From the cell containing the given text, extract its center point as (x, y) coordinate. 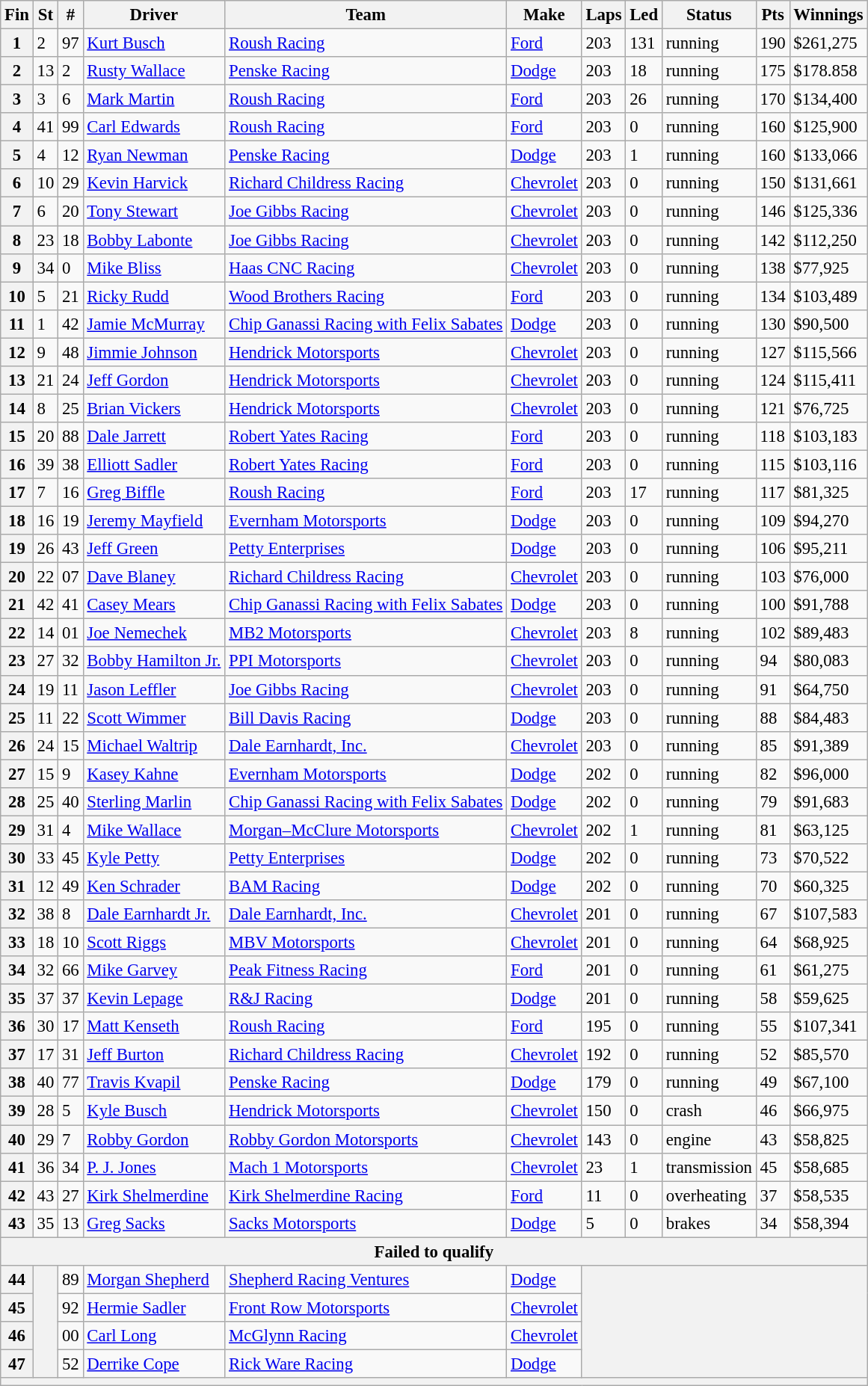
Winnings (828, 15)
# (70, 15)
92 (70, 1308)
Kevin Lepage (154, 999)
143 (604, 1139)
Jeff Burton (154, 1055)
106 (773, 549)
100 (773, 605)
Jeff Green (154, 549)
MBV Motorsports (366, 943)
Robby Gordon Motorsports (366, 1139)
94 (773, 662)
Failed to qualify (434, 1251)
$112,250 (828, 240)
103 (773, 577)
$125,336 (828, 212)
$107,341 (828, 1026)
Hermie Sadler (154, 1308)
$58,685 (828, 1167)
$80,083 (828, 662)
81 (773, 830)
Matt Kenseth (154, 1026)
Casey Mears (154, 605)
Rick Ware Racing (366, 1364)
Front Row Motorsports (366, 1308)
48 (70, 352)
91 (773, 689)
$90,500 (828, 324)
$103,489 (828, 296)
transmission (709, 1167)
124 (773, 381)
97 (70, 43)
47 (17, 1364)
Mike Bliss (154, 268)
Rusty Wallace (154, 71)
$85,570 (828, 1055)
Team (366, 15)
$96,000 (828, 774)
Kyle Petty (154, 858)
Greg Biffle (154, 493)
Fin (17, 15)
Bobby Hamilton Jr. (154, 662)
$103,116 (828, 464)
Ricky Rudd (154, 296)
Bill Davis Racing (366, 718)
Jeff Gordon (154, 381)
89 (70, 1280)
85 (773, 745)
67 (773, 914)
195 (604, 1026)
engine (709, 1139)
58 (773, 999)
$70,522 (828, 858)
$59,625 (828, 999)
BAM Racing (366, 886)
Mark Martin (154, 99)
$178.858 (828, 71)
175 (773, 71)
79 (773, 802)
170 (773, 99)
$103,183 (828, 437)
$95,211 (828, 549)
Brian Vickers (154, 408)
Mike Wallace (154, 830)
$81,325 (828, 493)
Derrike Cope (154, 1364)
44 (17, 1280)
Driver (154, 15)
McGlynn Racing (366, 1336)
Status (709, 15)
$60,325 (828, 886)
Jason Leffler (154, 689)
66 (70, 970)
$58,825 (828, 1139)
$66,975 (828, 1111)
Mach 1 Motorsports (366, 1167)
102 (773, 633)
Led (644, 15)
Shepherd Racing Ventures (366, 1280)
Tony Stewart (154, 212)
127 (773, 352)
crash (709, 1111)
Dave Blaney (154, 577)
brakes (709, 1223)
$91,788 (828, 605)
Kevin Harvick (154, 183)
77 (70, 1083)
$133,066 (828, 155)
190 (773, 43)
70 (773, 886)
Carl Long (154, 1336)
Jimmie Johnson (154, 352)
Sterling Marlin (154, 802)
$77,925 (828, 268)
64 (773, 943)
55 (773, 1026)
Scott Wimmer (154, 718)
115 (773, 464)
Dale Earnhardt Jr. (154, 914)
$91,389 (828, 745)
$67,100 (828, 1083)
Make (544, 15)
overheating (709, 1195)
Kyle Busch (154, 1111)
$84,483 (828, 718)
Scott Riggs (154, 943)
Sacks Motorsports (366, 1223)
134 (773, 296)
R&J Racing (366, 999)
117 (773, 493)
Dale Jarrett (154, 437)
Jeremy Mayfield (154, 521)
Kirk Shelmerdine (154, 1195)
$261,275 (828, 43)
$131,661 (828, 183)
Kurt Busch (154, 43)
179 (604, 1083)
138 (773, 268)
Ken Schrader (154, 886)
Jamie McMurray (154, 324)
130 (773, 324)
$115,566 (828, 352)
Elliott Sadler (154, 464)
$89,483 (828, 633)
Wood Brothers Racing (366, 296)
$58,394 (828, 1223)
$107,583 (828, 914)
$68,925 (828, 943)
$115,411 (828, 381)
73 (773, 858)
$94,270 (828, 521)
$125,900 (828, 127)
118 (773, 437)
61 (773, 970)
Mike Garvey (154, 970)
$76,000 (828, 577)
Joe Nemechek (154, 633)
07 (70, 577)
$64,750 (828, 689)
$91,683 (828, 802)
$76,725 (828, 408)
MB2 Motorsports (366, 633)
Kasey Kahne (154, 774)
St (45, 15)
01 (70, 633)
Haas CNC Racing (366, 268)
131 (644, 43)
$134,400 (828, 99)
Laps (604, 15)
PPI Motorsports (366, 662)
121 (773, 408)
$58,535 (828, 1195)
109 (773, 521)
Bobby Labonte (154, 240)
Travis Kvapil (154, 1083)
Robby Gordon (154, 1139)
Kirk Shelmerdine Racing (366, 1195)
$61,275 (828, 970)
Michael Waltrip (154, 745)
192 (604, 1055)
Morgan–McClure Motorsports (366, 830)
Greg Sacks (154, 1223)
P. J. Jones (154, 1167)
99 (70, 127)
Morgan Shepherd (154, 1280)
00 (70, 1336)
Carl Edwards (154, 127)
Pts (773, 15)
$63,125 (828, 830)
146 (773, 212)
82 (773, 774)
142 (773, 240)
Peak Fitness Racing (366, 970)
Ryan Newman (154, 155)
